For the text-containing cell, return its midpoint in (x, y) coordinate format. 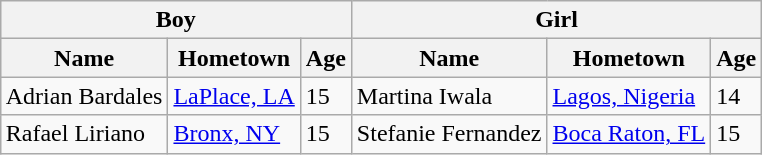
Rafael Liriano (84, 134)
Boy (176, 20)
Bronx, NY (234, 134)
Adrian Bardales (84, 96)
LaPlace, LA (234, 96)
Stefanie Fernandez (449, 134)
Girl (556, 20)
Martina Iwala (449, 96)
Boca Raton, FL (629, 134)
Lagos, Nigeria (629, 96)
14 (736, 96)
